Locate the cell with the specified text and output its [x, y] center coordinate. 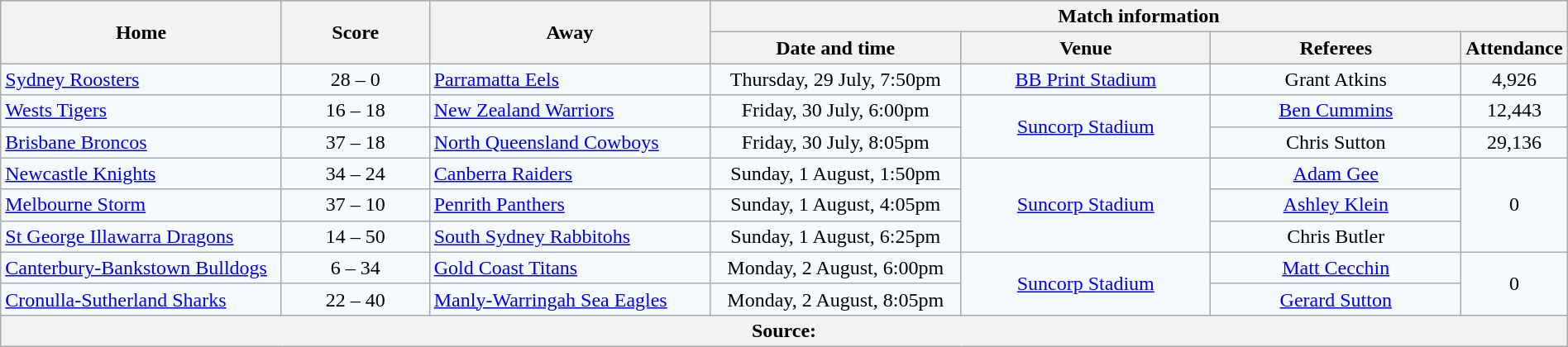
BB Print Stadium [1086, 79]
Matt Cecchin [1336, 268]
Ashley Klein [1336, 205]
Date and time [835, 48]
Friday, 30 July, 8:05pm [835, 142]
6 – 34 [356, 268]
Sunday, 1 August, 1:50pm [835, 173]
Canberra Raiders [569, 173]
Manly-Warringah Sea Eagles [569, 299]
Chris Sutton [1336, 142]
Grant Atkins [1336, 79]
16 – 18 [356, 111]
Parramatta Eels [569, 79]
Chris Butler [1336, 236]
Wests Tigers [141, 111]
37 – 10 [356, 205]
Friday, 30 July, 6:00pm [835, 111]
Sunday, 1 August, 6:25pm [835, 236]
Score [356, 32]
Attendance [1514, 48]
St George Illawarra Dragons [141, 236]
Away [569, 32]
12,443 [1514, 111]
Sunday, 1 August, 4:05pm [835, 205]
Penrith Panthers [569, 205]
14 – 50 [356, 236]
New Zealand Warriors [569, 111]
South Sydney Rabbitohs [569, 236]
Canterbury-Bankstown Bulldogs [141, 268]
Gold Coast Titans [569, 268]
Monday, 2 August, 8:05pm [835, 299]
Brisbane Broncos [141, 142]
29,136 [1514, 142]
Newcastle Knights [141, 173]
Sydney Roosters [141, 79]
Thursday, 29 July, 7:50pm [835, 79]
Cronulla-Sutherland Sharks [141, 299]
North Queensland Cowboys [569, 142]
Ben Cummins [1336, 111]
Gerard Sutton [1336, 299]
Match information [1140, 17]
Source: [784, 330]
22 – 40 [356, 299]
Referees [1336, 48]
Melbourne Storm [141, 205]
34 – 24 [356, 173]
28 – 0 [356, 79]
Venue [1086, 48]
Adam Gee [1336, 173]
Home [141, 32]
Monday, 2 August, 6:00pm [835, 268]
4,926 [1514, 79]
37 – 18 [356, 142]
